Search for the cell housing the specified text and yield its [x, y] center coordinate. 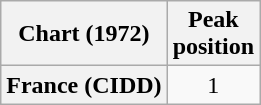
France (CIDD) [84, 85]
1 [213, 85]
Chart (1972) [84, 34]
Peakposition [213, 34]
